Extract the (x, y) coordinate from the center of the cell holding the provided text.  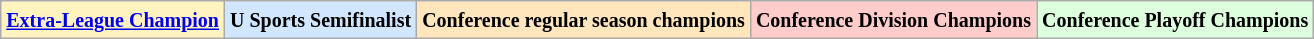
Conference Division Champions (893, 20)
Extra-League Champion (113, 20)
U Sports Semifinalist (321, 20)
Conference Playoff Champions (1176, 20)
Conference regular season champions (584, 20)
